Provide the [x, y] coordinate of the cell's center where the given text is located.  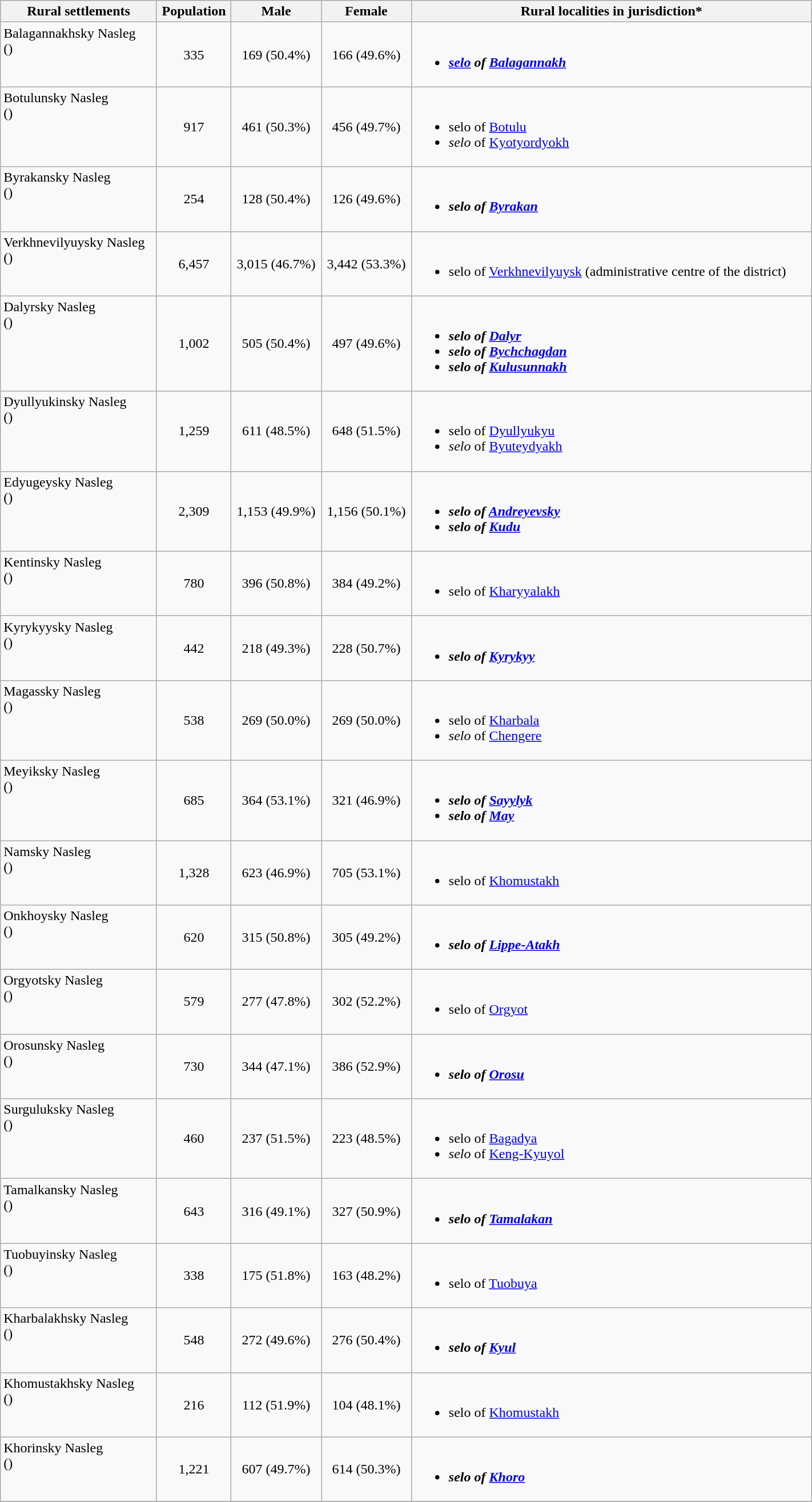
364 (53.1%) [276, 800]
163 (48.2%) [366, 1276]
620 [194, 938]
685 [194, 800]
Kentinsky Nasleg() [79, 584]
730 [194, 1067]
327 (50.9%) [366, 1211]
Dyullyukinsky Nasleg() [79, 431]
386 (52.9%) [366, 1067]
169 (50.4%) [276, 55]
selo of Kharbalaselo of Chengere [611, 720]
2,309 [194, 511]
Onkhoysky Nasleg() [79, 938]
384 (49.2%) [366, 584]
selo of Khoro [611, 1469]
Male [276, 11]
selo of Kyrykyy [611, 648]
Population [194, 11]
218 (49.3%) [276, 648]
442 [194, 648]
579 [194, 1002]
Kyrykyysky Nasleg() [79, 648]
Khomustakhsky Nasleg() [79, 1405]
175 (51.8%) [276, 1276]
1,328 [194, 873]
611 (48.5%) [276, 431]
1,002 [194, 344]
1,156 (50.1%) [366, 511]
Meyiksky Nasleg() [79, 800]
223 (48.5%) [366, 1139]
Namsky Nasleg() [79, 873]
302 (52.2%) [366, 1002]
Verkhnevilyuysky Nasleg() [79, 264]
456 (49.7%) [366, 127]
237 (51.5%) [276, 1139]
538 [194, 720]
Byrakansky Nasleg() [79, 199]
Surguluksky Nasleg() [79, 1139]
505 (50.4%) [276, 344]
396 (50.8%) [276, 584]
Dalyrsky Nasleg() [79, 344]
705 (53.1%) [366, 873]
selo of Orgyot [611, 1002]
316 (49.1%) [276, 1211]
selo of Tamalakan [611, 1211]
3,015 (46.7%) [276, 264]
Botulunsky Nasleg() [79, 127]
selo of Lippe-Atakh [611, 938]
selo of Verkhnevilyuysk (administrative centre of the district) [611, 264]
Orosunsky Nasleg() [79, 1067]
228 (50.7%) [366, 648]
321 (46.9%) [366, 800]
Edyugeysky Nasleg() [79, 511]
selo of Byrakan [611, 199]
3,442 (53.3%) [366, 264]
272 (49.6%) [276, 1340]
461 (50.3%) [276, 127]
112 (51.9%) [276, 1405]
128 (50.4%) [276, 199]
selo of Kyul [611, 1340]
selo of Dyullyukyuselo of Byuteydyakh [611, 431]
Tuobuyinsky Nasleg() [79, 1276]
selo of Balagannakh [611, 55]
selo of Dalyrselo of Bychchagdanselo of Kulusunnakh [611, 344]
selo of Kharyyalakh [611, 584]
selo of Sayylykselo of May [611, 800]
216 [194, 1405]
623 (46.9%) [276, 873]
614 (50.3%) [366, 1469]
Khorinsky Nasleg() [79, 1469]
selo of Orosu [611, 1067]
460 [194, 1139]
276 (50.4%) [366, 1340]
104 (48.1%) [366, 1405]
Magassky Nasleg() [79, 720]
Tamalkansky Nasleg() [79, 1211]
305 (49.2%) [366, 938]
Rural localities in jurisdiction* [611, 11]
selo of Botuluselo of Kyotyordyokh [611, 127]
315 (50.8%) [276, 938]
335 [194, 55]
selo of Tuobuya [611, 1276]
643 [194, 1211]
Orgyotsky Nasleg() [79, 1002]
254 [194, 199]
selo of Bagadyaselo of Keng-Kyuyol [611, 1139]
Balagannakhsky Nasleg() [79, 55]
Kharbalakhsky Nasleg() [79, 1340]
1,153 (49.9%) [276, 511]
1,259 [194, 431]
selo of Andreyevskyselo of Kudu [611, 511]
338 [194, 1276]
917 [194, 127]
607 (49.7%) [276, 1469]
6,457 [194, 264]
344 (47.1%) [276, 1067]
Rural settlements [79, 11]
497 (49.6%) [366, 344]
126 (49.6%) [366, 199]
548 [194, 1340]
Female [366, 11]
780 [194, 584]
648 (51.5%) [366, 431]
277 (47.8%) [276, 1002]
1,221 [194, 1469]
166 (49.6%) [366, 55]
